Return the (X, Y) coordinate for the center point of the cell that contains the specified text.  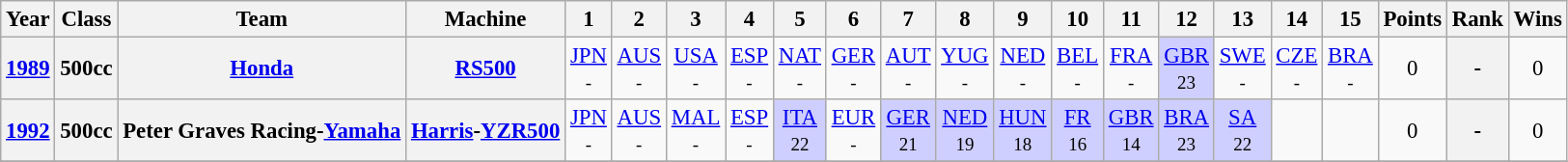
BRA23 (1187, 131)
Wins (1538, 19)
BEL- (1078, 69)
10 (1078, 19)
Rank (1477, 19)
GBR23 (1187, 69)
1 (589, 19)
AUT- (907, 69)
6 (853, 19)
1992 (28, 131)
11 (1131, 19)
Machine (486, 19)
USA- (695, 69)
EUR- (853, 131)
FRA- (1131, 69)
13 (1243, 19)
Points (1413, 19)
CZE- (1297, 69)
RS500 (486, 69)
Harris-YZR500 (486, 131)
MAL- (695, 131)
GER- (853, 69)
5 (799, 19)
SA22 (1243, 131)
Honda (262, 69)
Year (28, 19)
NED- (1023, 69)
2 (639, 19)
9 (1023, 19)
ITA22 (799, 131)
GER21 (907, 131)
SWE- (1243, 69)
7 (907, 19)
GBR14 (1131, 131)
8 (965, 19)
15 (1351, 19)
FR16 (1078, 131)
YUG- (965, 69)
Class (87, 19)
NAT- (799, 69)
12 (1187, 19)
NED19 (965, 131)
4 (750, 19)
HUN18 (1023, 131)
Peter Graves Racing-Yamaha (262, 131)
3 (695, 19)
1989 (28, 69)
BRA- (1351, 69)
14 (1297, 19)
Team (262, 19)
